Search for the cell housing the specified text and yield its (X, Y) center coordinate. 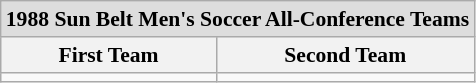
Second Team (345, 55)
1988 Sun Belt Men's Soccer All-Conference Teams (238, 19)
First Team (109, 55)
